Find where the given text appears and provide that cell's center as [X, Y] coordinate. 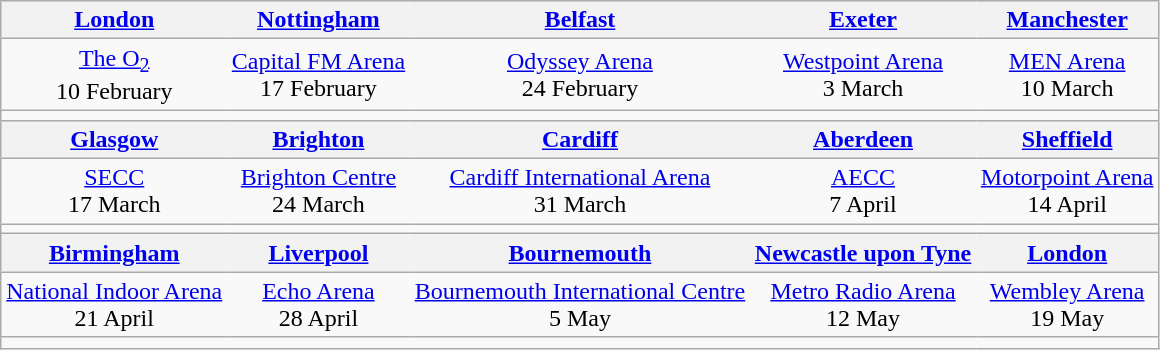
Liverpool [318, 253]
AECC7 April [863, 192]
The O210 February [114, 74]
National Indoor Arena21 April [114, 304]
MEN Arena10 March [1068, 74]
Newcastle upon Tyne [863, 253]
Exeter [863, 20]
Capital FM Arena17 February [318, 74]
Cardiff [580, 139]
Odyssey Arena24 February [580, 74]
SECC17 March [114, 192]
Motorpoint Arena14 April [1068, 192]
Bournemouth International Centre5 May [580, 304]
Glasgow [114, 139]
Bournemouth [580, 253]
Metro Radio Arena12 May [863, 304]
Aberdeen [863, 139]
Westpoint Arena3 March [863, 74]
Cardiff International Arena31 March [580, 192]
Birmingham [114, 253]
Brighton [318, 139]
Wembley Arena19 May [1068, 304]
Belfast [580, 20]
Manchester [1068, 20]
Echo Arena28 April [318, 304]
Brighton Centre24 March [318, 192]
Sheffield [1068, 139]
Nottingham [318, 20]
